Provide the [X, Y] coordinate of the cell's center where the given text is located.  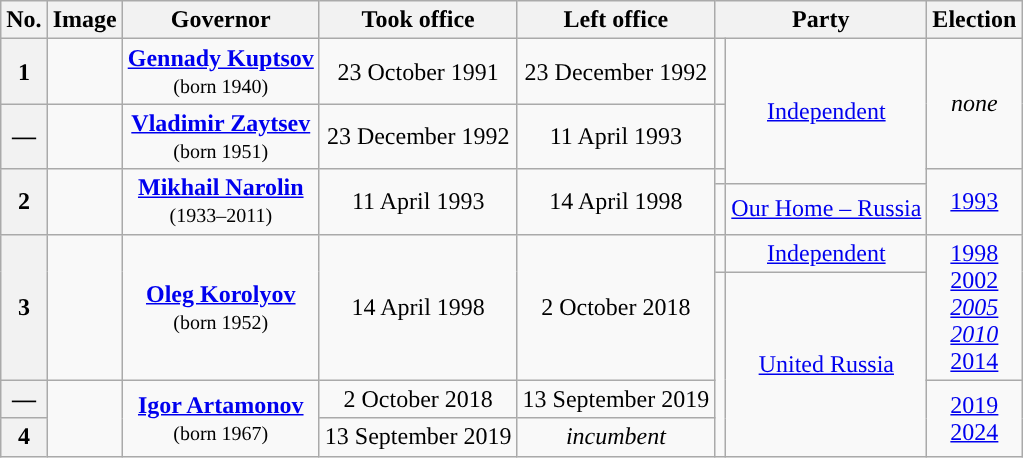
Vladimir Zaytsev(born 1951) [220, 136]
Gennady Kuptsov(born 1940) [220, 72]
2 [24, 202]
1 [24, 72]
19982002200520102014 [974, 307]
Oleg Korolyov(born 1952) [220, 307]
none [974, 104]
No. [24, 20]
Governor [220, 20]
Image [84, 20]
1993 [974, 202]
Our Home – Russia [826, 209]
Took office [418, 20]
Mikhail Narolin(1933–2011) [220, 202]
Left office [616, 20]
4 [24, 437]
23 October 1991 [418, 72]
United Russia [826, 364]
Igor Artamonov(born 1967) [220, 418]
3 [24, 307]
20192024 [974, 418]
incumbent [616, 437]
Party [821, 20]
Election [974, 20]
